Locate the cell with the specified text and output its (X, Y) center coordinate. 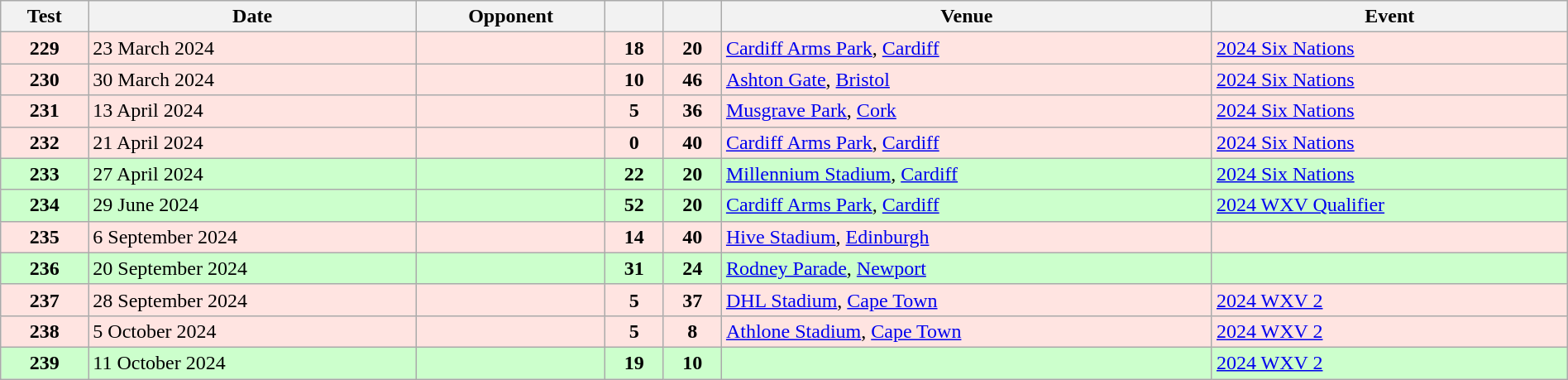
Musgrave Park, Cork (966, 111)
52 (634, 205)
Date (253, 17)
24 (692, 268)
236 (45, 268)
18 (634, 48)
Opponent (510, 17)
29 June 2024 (253, 205)
19 (634, 363)
22 (634, 174)
Test (45, 17)
27 April 2024 (253, 174)
21 April 2024 (253, 142)
8 (692, 331)
30 March 2024 (253, 79)
23 March 2024 (253, 48)
0 (634, 142)
5 October 2024 (253, 331)
Hive Stadium, Edinburgh (966, 237)
237 (45, 300)
2024 WXV Qualifier (1389, 205)
37 (692, 300)
Ashton Gate, Bristol (966, 79)
229 (45, 48)
230 (45, 79)
DHL Stadium, Cape Town (966, 300)
31 (634, 268)
46 (692, 79)
20 September 2024 (253, 268)
Rodney Parade, Newport (966, 268)
11 October 2024 (253, 363)
14 (634, 237)
231 (45, 111)
235 (45, 237)
Athlone Stadium, Cape Town (966, 331)
Millennium Stadium, Cardiff (966, 174)
28 September 2024 (253, 300)
232 (45, 142)
36 (692, 111)
13 April 2024 (253, 111)
233 (45, 174)
Event (1389, 17)
6 September 2024 (253, 237)
234 (45, 205)
Venue (966, 17)
239 (45, 363)
238 (45, 331)
